Find where the given text appears and provide that cell's center as [X, Y] coordinate. 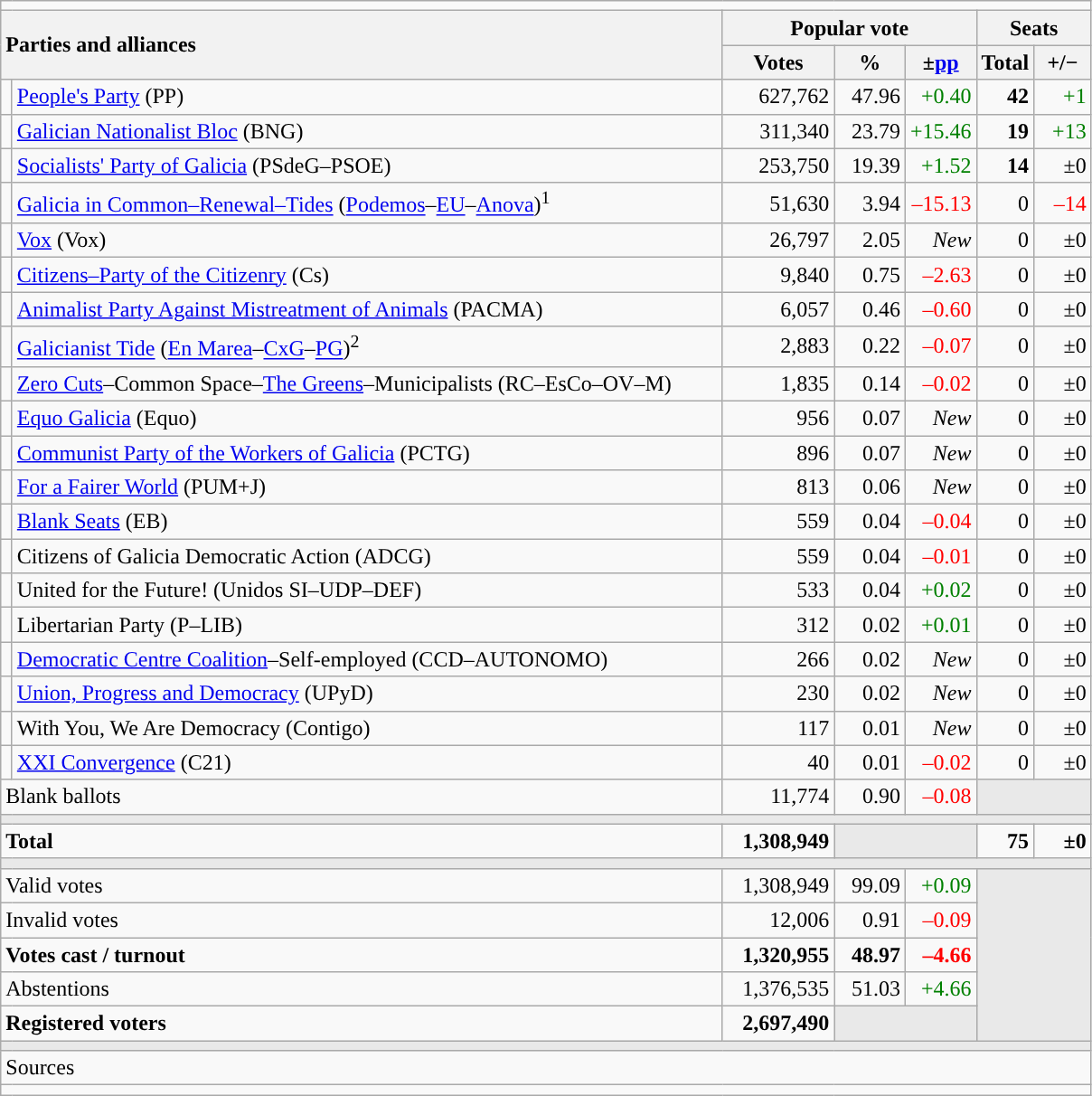
Democratic Centre Coalition–Self-employed (CCD–AUTONOMO) [367, 659]
People's Party (PP) [367, 97]
+13 [1063, 131]
+1.52 [940, 165]
Popular vote [850, 28]
–0.01 [940, 556]
Votes cast / turnout [362, 955]
896 [778, 453]
19.39 [870, 165]
Valid votes [362, 885]
956 [778, 418]
0.46 [870, 309]
Sources [546, 1068]
3.94 [870, 203]
–0.09 [940, 920]
Blank Seats (EB) [367, 522]
Blank ballots [362, 797]
Zero Cuts–Common Space–The Greens–Municipalists (RC–EsCo–OV–M) [367, 383]
42 [1005, 97]
+0.40 [940, 97]
For a Fairer World (PUM+J) [367, 487]
1,320,955 [778, 955]
47.96 [870, 97]
+0.01 [940, 625]
Vox (Vox) [367, 241]
Registered voters [362, 1024]
Galician Nationalist Bloc (BNG) [367, 131]
+0.02 [940, 591]
19 [1005, 131]
–14 [1063, 203]
9,840 [778, 275]
Galicianist Tide (En Marea–CxG–PG)2 [367, 347]
Union, Progress and Democracy (UPyD) [367, 694]
Invalid votes [362, 920]
48.97 [870, 955]
12,006 [778, 920]
627,762 [778, 97]
0.75 [870, 275]
51.03 [870, 989]
Libertarian Party (P–LIB) [367, 625]
813 [778, 487]
14 [1005, 165]
–15.13 [940, 203]
312 [778, 625]
+/− [1063, 62]
533 [778, 591]
40 [778, 762]
51,630 [778, 203]
+15.46 [940, 131]
230 [778, 694]
+0.09 [940, 885]
+1 [1063, 97]
266 [778, 659]
2,883 [778, 347]
–0.07 [940, 347]
Socialists' Party of Galicia (PSdeG–PSOE) [367, 165]
117 [778, 728]
Communist Party of the Workers of Galicia (PCTG) [367, 453]
±pp [940, 62]
6,057 [778, 309]
23.79 [870, 131]
–0.08 [940, 797]
26,797 [778, 241]
–0.04 [940, 522]
Citizens–Party of the Citizenry (Cs) [367, 275]
United for the Future! (Unidos SI–UDP–DEF) [367, 591]
+4.66 [940, 989]
Abstentions [362, 989]
0.91 [870, 920]
Parties and alliances [362, 45]
0.06 [870, 487]
2.05 [870, 241]
Citizens of Galicia Democratic Action (ADCG) [367, 556]
99.09 [870, 885]
2,697,490 [778, 1024]
Animalist Party Against Mistreatment of Animals (PACMA) [367, 309]
1,376,535 [778, 989]
0.22 [870, 347]
253,750 [778, 165]
–4.66 [940, 955]
Seats [1034, 28]
–0.60 [940, 309]
XXI Convergence (C21) [367, 762]
75 [1005, 841]
With You, We Are Democracy (Contigo) [367, 728]
Galicia in Common–Renewal–Tides (Podemos–EU–Anova)1 [367, 203]
311,340 [778, 131]
11,774 [778, 797]
Equo Galicia (Equo) [367, 418]
Votes [778, 62]
0.90 [870, 797]
–2.63 [940, 275]
1,835 [778, 383]
% [870, 62]
0.14 [870, 383]
